Determine the [X, Y] coordinate at the center of the cell enclosing the given text.  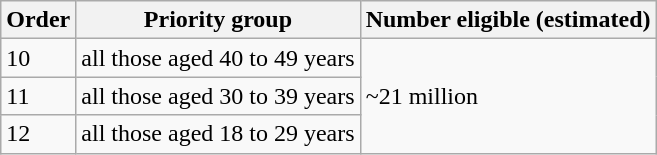
10 [38, 58]
12 [38, 134]
Number eligible (estimated) [508, 20]
11 [38, 96]
~21 million [508, 96]
all those aged 30 to 39 years [218, 96]
all those aged 40 to 49 years [218, 58]
Order [38, 20]
Priority group [218, 20]
all those aged 18 to 29 years [218, 134]
